For the text-containing cell, return its midpoint in (X, Y) coordinate format. 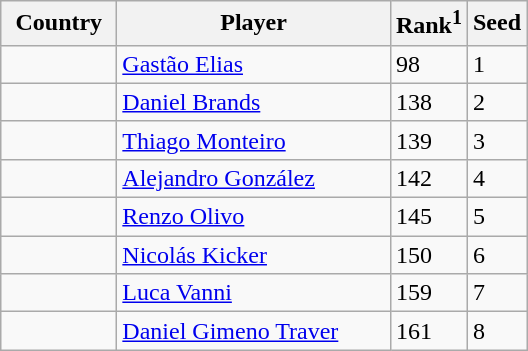
Luca Vanni (254, 293)
142 (428, 178)
Seed (496, 24)
7 (496, 293)
Nicolás Kicker (254, 255)
145 (428, 217)
Renzo Olivo (254, 217)
161 (428, 331)
8 (496, 331)
5 (496, 217)
3 (496, 140)
Rank1 (428, 24)
6 (496, 255)
2 (496, 102)
Daniel Brands (254, 102)
Thiago Monteiro (254, 140)
138 (428, 102)
Gastão Elias (254, 64)
4 (496, 178)
98 (428, 64)
150 (428, 255)
Alejandro González (254, 178)
159 (428, 293)
Daniel Gimeno Traver (254, 331)
Player (254, 24)
1 (496, 64)
Country (59, 24)
139 (428, 140)
